Search for the cell housing the specified text and yield its (x, y) center coordinate. 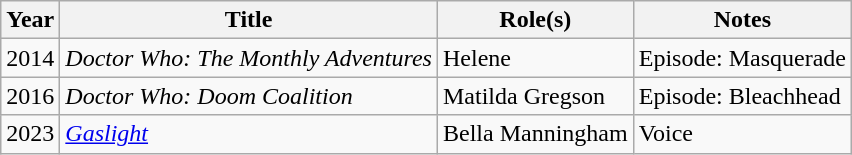
Bella Manningham (535, 134)
Title (249, 20)
Episode: Masquerade (742, 58)
Doctor Who: Doom Coalition (249, 96)
2023 (30, 134)
Role(s) (535, 20)
Year (30, 20)
Doctor Who: The Monthly Adventures (249, 58)
Helene (535, 58)
Episode: Bleachhead (742, 96)
Notes (742, 20)
Gaslight (249, 134)
2014 (30, 58)
Voice (742, 134)
Matilda Gregson (535, 96)
2016 (30, 96)
